Return (x, y) of the center of cell containing provided text 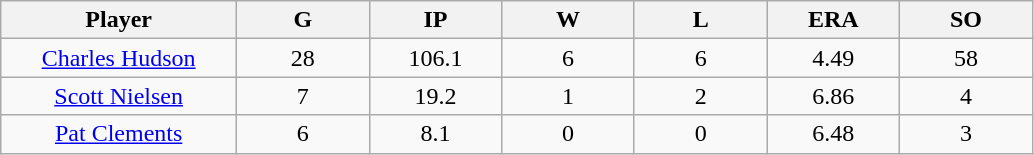
Pat Clements (119, 134)
106.1 (436, 58)
7 (304, 96)
4 (966, 96)
3 (966, 134)
W (568, 20)
1 (568, 96)
ERA (834, 20)
Charles Hudson (119, 58)
4.49 (834, 58)
19.2 (436, 96)
58 (966, 58)
6.48 (834, 134)
8.1 (436, 134)
Player (119, 20)
SO (966, 20)
2 (700, 96)
Scott Nielsen (119, 96)
IP (436, 20)
G (304, 20)
L (700, 20)
6.86 (834, 96)
28 (304, 58)
